Identify which cell holds the provided text, then report its [X, Y] central coordinate. 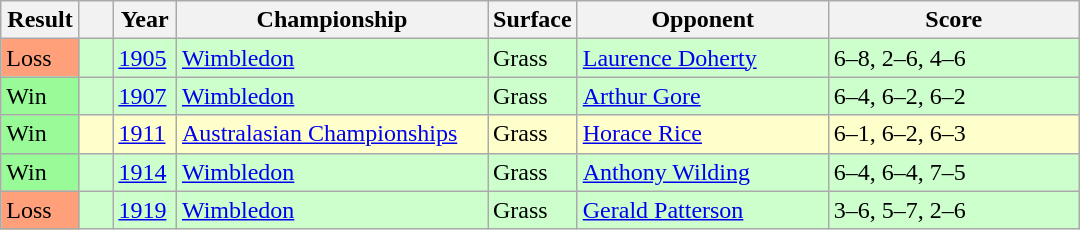
3–6, 5–7, 2–6 [954, 210]
Surface [533, 20]
Gerald Patterson [702, 210]
1914 [145, 172]
Year [145, 20]
Laurence Doherty [702, 58]
Score [954, 20]
Arthur Gore [702, 96]
Horace Rice [702, 134]
Opponent [702, 20]
1907 [145, 96]
Championship [332, 20]
Anthony Wilding [702, 172]
6–8, 2–6, 4–6 [954, 58]
Australasian Championships [332, 134]
6–4, 6–4, 7–5 [954, 172]
6–1, 6–2, 6–3 [954, 134]
6–4, 6–2, 6–2 [954, 96]
1911 [145, 134]
1919 [145, 210]
1905 [145, 58]
Result [40, 20]
